Return the [X, Y] coordinate for the center point of the cell that contains the specified text.  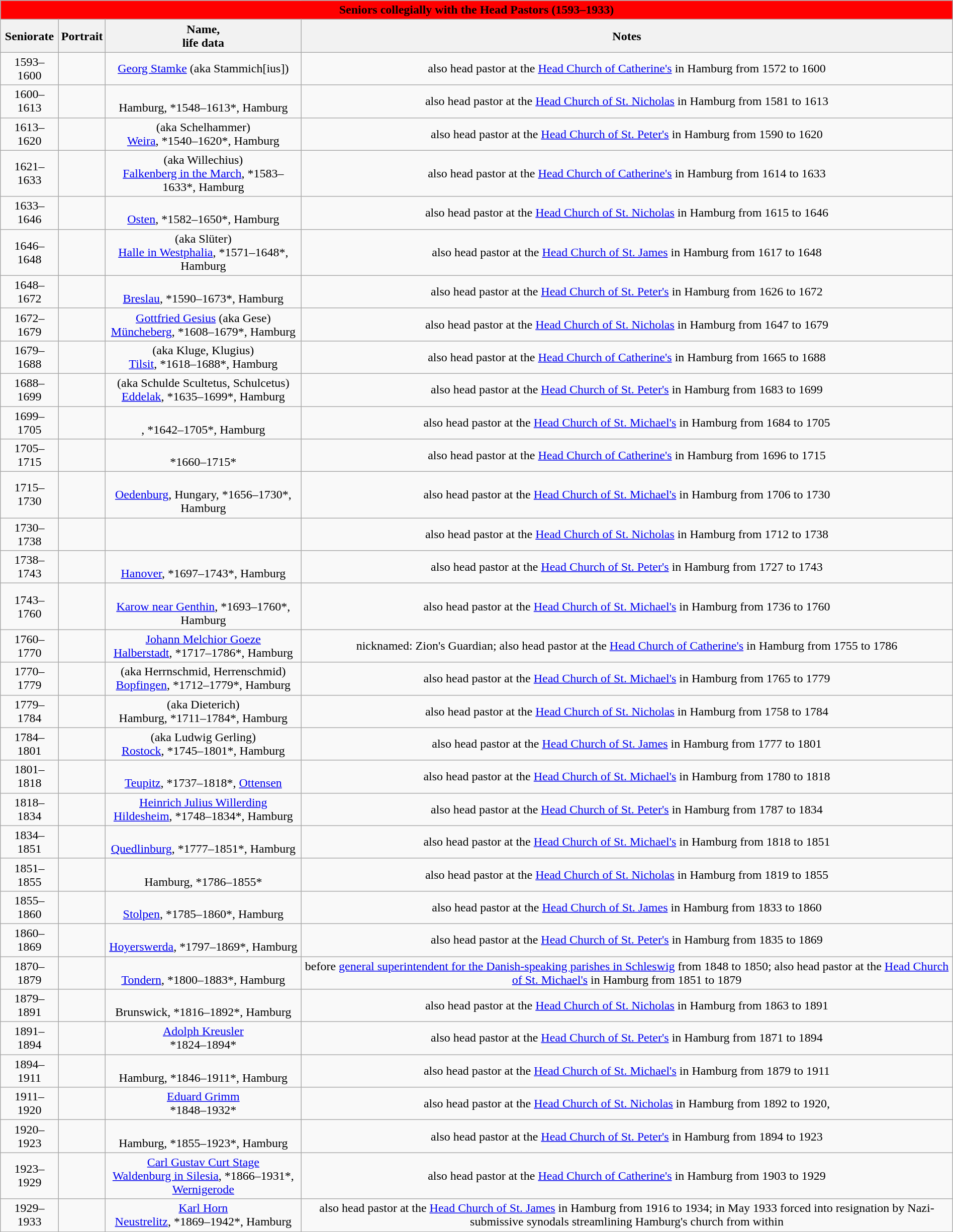
also head pastor at the Head Church of Catherine's in Hamburg from 1696 to 1715 [627, 455]
Hamburg, *1846–1911*, Hamburg [203, 1071]
also head pastor at the Head Church of St. Michael's in Hamburg from 1684 to 1705 [627, 422]
1715–1730 [30, 495]
also head pastor at the Head Church of Catherine's in Hamburg from 1614 to 1633 [627, 173]
1743–1760 [30, 606]
Seniorate [30, 36]
1911–1920 [30, 1103]
also head pastor at the Head Church of St. Nicholas in Hamburg from 1615 to 1646 [627, 213]
also head pastor at the Head Church of Catherine's in Hamburg from 1572 to 1600 [627, 68]
Name, life data [203, 36]
1688–1699 [30, 390]
Portrait [82, 36]
(aka Schelhammer)Weira, *1540–1620*, Hamburg [203, 134]
1760–1770 [30, 646]
(aka Kluge, Klugius)Tilsit, *1618–1688*, Hamburg [203, 357]
nicknamed: Zion's Guardian; also head pastor at the Head Church of Catherine's in Hamburg from 1755 to 1786 [627, 646]
1621–1633 [30, 173]
1834–1851 [30, 842]
also head pastor at the Head Church of St. Nicholas in Hamburg from 1758 to 1784 [627, 711]
also head pastor at the Head Church of St. Peter's in Hamburg from 1590 to 1620 [627, 134]
also head pastor at the Head Church of St. James in Hamburg from 1617 to 1648 [627, 252]
1870–1879 [30, 973]
Notes [627, 36]
1770–1779 [30, 678]
(aka Herrnschmid, Herrenschmid)Bopfingen, *1712–1779*, Hamburg [203, 678]
also head pastor at the Head Church of St. Michael's in Hamburg from 1765 to 1779 [627, 678]
Brunswick, *1816–1892*, Hamburg [203, 1006]
also head pastor at the Head Church of St. Peter's in Hamburg from 1626 to 1672 [627, 291]
*1660–1715* [203, 455]
1891–1894 [30, 1038]
Carl Gustav Curt StageWaldenburg in Silesia, *1866–1931*, Wernigerode [203, 1176]
1894–1911 [30, 1071]
Teupitz, *1737–1818*, Ottensen [203, 777]
Heinrich Julius WillerdingHildesheim, *1748–1834*, Hamburg [203, 809]
also head pastor at the Head Church of St. Peter's in Hamburg from 1835 to 1869 [627, 940]
1851–1855 [30, 874]
also head pastor at the Head Church of St. Michael's in Hamburg from 1706 to 1730 [627, 495]
1779–1784 [30, 711]
also head pastor at the Head Church of Catherine's in Hamburg from 1903 to 1929 [627, 1176]
Karow near Genthin, *1693–1760*, Hamburg [203, 606]
1613–1620 [30, 134]
Hoyerswerda, *1797–1869*, Hamburg [203, 940]
1699–1705 [30, 422]
1923–1929 [30, 1176]
1600–1613 [30, 101]
(aka Dieterich)Hamburg, *1711–1784*, Hamburg [203, 711]
Eduard Grimm*1848–1932* [203, 1103]
1784–1801 [30, 744]
1633–1646 [30, 213]
also head pastor at the Head Church of St. Peter's in Hamburg from 1787 to 1834 [627, 809]
(aka Schulde Scultetus, Schulcetus) Eddelak, *1635–1699*, Hamburg [203, 390]
1801–1818 [30, 777]
also head pastor at the Head Church of St. Nicholas in Hamburg from 1712 to 1738 [627, 535]
(aka Slüter)Halle in Westphalia, *1571–1648*, Hamburg [203, 252]
Seniors collegially with the Head Pastors (1593–1933) [477, 10]
also head pastor at the Head Church of St. Peter's in Hamburg from 1727 to 1743 [627, 567]
also head pastor at the Head Church of St. Michael's in Hamburg from 1818 to 1851 [627, 842]
Oedenburg, Hungary, *1656–1730*, Hamburg [203, 495]
Johann Melchior GoezeHalberstadt, *1717–1786*, Hamburg [203, 646]
also head pastor at the Head Church of St. Nicholas in Hamburg from 1863 to 1891 [627, 1006]
1920–1923 [30, 1137]
also head pastor at the Head Church of St. Michael's in Hamburg from 1879 to 1911 [627, 1071]
1730–1738 [30, 535]
Tondern, *1800–1883*, Hamburg [203, 973]
Quedlinburg, *1777–1851*, Hamburg [203, 842]
1593–1600 [30, 68]
Stolpen, *1785–1860*, Hamburg [203, 907]
1672–1679 [30, 325]
Gottfried Gesius (aka Gese)Müncheberg, *1608–1679*, Hamburg [203, 325]
also head pastor at the Head Church of St. Peter's in Hamburg from 1871 to 1894 [627, 1038]
also head pastor at the Head Church of St. Michael's in Hamburg from 1780 to 1818 [627, 777]
Hamburg, *1548–1613*, Hamburg [203, 101]
(aka Ludwig Gerling)Rostock, *1745–1801*, Hamburg [203, 744]
1679–1688 [30, 357]
Adolph Kreusler*1824–1894* [203, 1038]
1648–1672 [30, 291]
also head pastor at the Head Church of St. Nicholas in Hamburg from 1581 to 1613 [627, 101]
also head pastor at the Head Church of Catherine's in Hamburg from 1665 to 1688 [627, 357]
1855–1860 [30, 907]
also head pastor at the Head Church of St. Nicholas in Hamburg from 1819 to 1855 [627, 874]
also head pastor at the Head Church of St. Michael's in Hamburg from 1736 to 1760 [627, 606]
1860–1869 [30, 940]
also head pastor at the Head Church of St. James in Hamburg from 1777 to 1801 [627, 744]
also head pastor at the Head Church of St. Peter's in Hamburg from 1683 to 1699 [627, 390]
also head pastor at the Head Church of St. Peter's in Hamburg from 1894 to 1923 [627, 1137]
Hamburg, *1786–1855* [203, 874]
Karl HornNeustrelitz, *1869–1942*, Hamburg [203, 1215]
1879–1891 [30, 1006]
(aka Willechius)Falkenberg in the March, *1583–1633*, Hamburg [203, 173]
also head pastor at the Head Church of St. Nicholas in Hamburg from 1892 to 1920, [627, 1103]
, *1642–1705*, Hamburg [203, 422]
1929–1933 [30, 1215]
Hamburg, *1855–1923*, Hamburg [203, 1137]
1818–1834 [30, 809]
Osten, *1582–1650*, Hamburg [203, 213]
Breslau, *1590–1673*, Hamburg [203, 291]
also head pastor at the Head Church of St. Nicholas in Hamburg from 1647 to 1679 [627, 325]
also head pastor at the Head Church of St. James in Hamburg from 1833 to 1860 [627, 907]
1738–1743 [30, 567]
1646–1648 [30, 252]
Georg Stamke (aka Stammich[ius]) [203, 68]
Hanover, *1697–1743*, Hamburg [203, 567]
1705–1715 [30, 455]
